Pinpoint the cell where the given text exists, returning its (X, Y) midpoint coordinate. 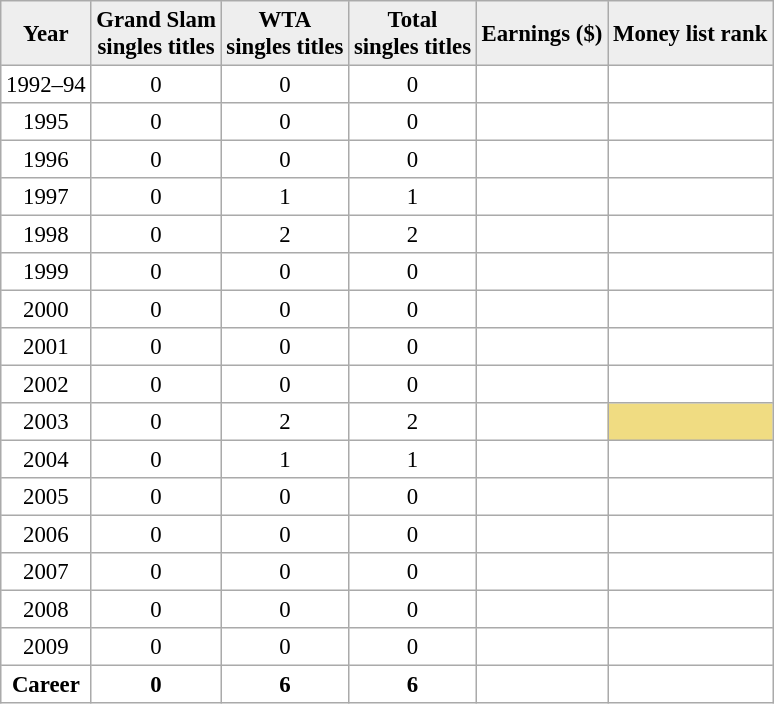
1999 (46, 272)
1992–94 (46, 84)
2002 (46, 384)
2009 (46, 647)
2007 (46, 572)
1998 (46, 234)
2005 (46, 497)
1996 (46, 159)
Totalsingles titles (413, 33)
Career (46, 684)
1995 (46, 122)
1997 (46, 197)
2006 (46, 534)
Year (46, 33)
WTA singles titles (285, 33)
Earnings ($) (542, 33)
2001 (46, 347)
Money list rank (690, 33)
Grand Slamsingles titles (156, 33)
2000 (46, 309)
2008 (46, 609)
2004 (46, 459)
2003 (46, 422)
